From the cell containing the given text, extract its center point as (x, y) coordinate. 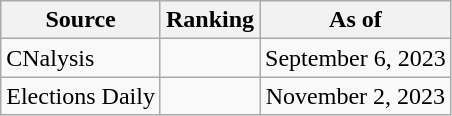
Source (81, 20)
Ranking (210, 20)
As of (356, 20)
CNalysis (81, 58)
Elections Daily (81, 96)
September 6, 2023 (356, 58)
November 2, 2023 (356, 96)
